For the text-containing cell, return its midpoint in (X, Y) coordinate format. 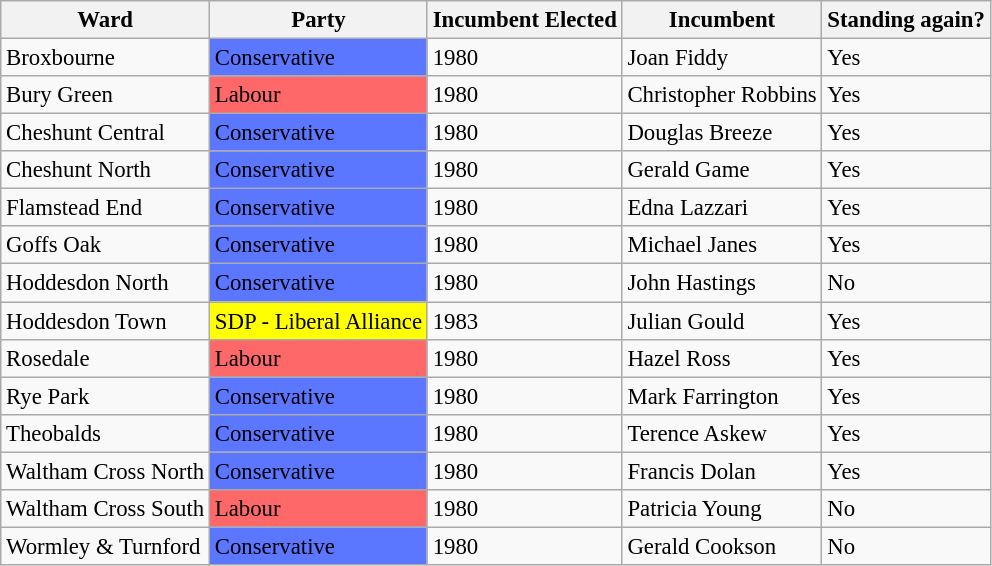
Hoddesdon Town (106, 321)
Rye Park (106, 396)
Waltham Cross South (106, 509)
Terence Askew (722, 433)
Rosedale (106, 358)
Wormley & Turnford (106, 546)
Party (318, 20)
Francis Dolan (722, 471)
Cheshunt North (106, 170)
Incumbent Elected (524, 20)
Michael Janes (722, 245)
Douglas Breeze (722, 133)
Christopher Robbins (722, 95)
Bury Green (106, 95)
SDP - Liberal Alliance (318, 321)
Incumbent (722, 20)
Hoddesdon North (106, 283)
Julian Gould (722, 321)
Gerald Cookson (722, 546)
Mark Farrington (722, 396)
Standing again? (906, 20)
Ward (106, 20)
Hazel Ross (722, 358)
Patricia Young (722, 509)
Edna Lazzari (722, 208)
Gerald Game (722, 170)
Flamstead End (106, 208)
Theobalds (106, 433)
Waltham Cross North (106, 471)
Goffs Oak (106, 245)
Cheshunt Central (106, 133)
John Hastings (722, 283)
1983 (524, 321)
Joan Fiddy (722, 58)
Broxbourne (106, 58)
